Locate the cell with the specified text and output its [x, y] center coordinate. 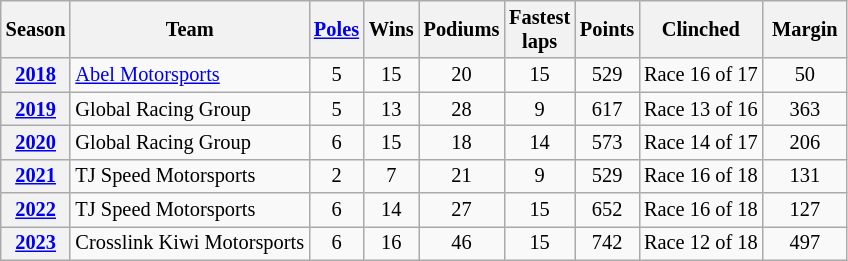
Abel Motorsports [190, 75]
Race 12 of 18 [700, 243]
Wins [392, 29]
Race 16 of 17 [700, 75]
127 [806, 210]
206 [806, 142]
7 [392, 176]
16 [392, 243]
2021 [36, 176]
617 [607, 109]
742 [607, 243]
652 [607, 210]
13 [392, 109]
Season [36, 29]
Podiums [462, 29]
50 [806, 75]
27 [462, 210]
363 [806, 109]
2022 [36, 210]
497 [806, 243]
Race 13 of 16 [700, 109]
2019 [36, 109]
Clinched [700, 29]
46 [462, 243]
Poles [336, 29]
2020 [36, 142]
2018 [36, 75]
Team [190, 29]
573 [607, 142]
2 [336, 176]
Margin [806, 29]
Crosslink Kiwi Motorsports [190, 243]
18 [462, 142]
Points [607, 29]
2023 [36, 243]
21 [462, 176]
Fastest laps [540, 29]
131 [806, 176]
Race 14 of 17 [700, 142]
20 [462, 75]
28 [462, 109]
